Detect which cell encompasses the target text, then output its (X, Y) center coordinate. 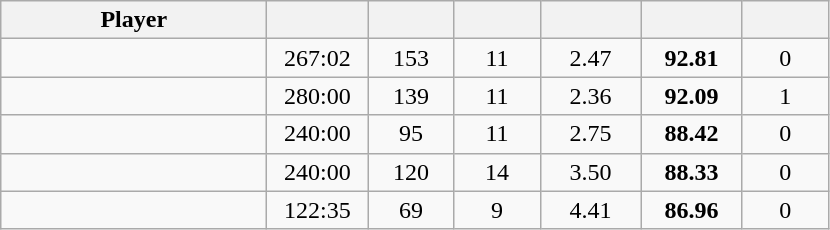
2.47 (590, 58)
153 (411, 58)
92.09 (692, 96)
88.33 (692, 172)
2.75 (590, 134)
4.41 (590, 210)
Player (134, 20)
69 (411, 210)
88.42 (692, 134)
14 (497, 172)
280:00 (318, 96)
2.36 (590, 96)
3.50 (590, 172)
120 (411, 172)
86.96 (692, 210)
139 (411, 96)
92.81 (692, 58)
267:02 (318, 58)
122:35 (318, 210)
9 (497, 210)
1 (785, 96)
95 (411, 134)
